Provide the (x, y) coordinate of the cell's center where the given text is located.  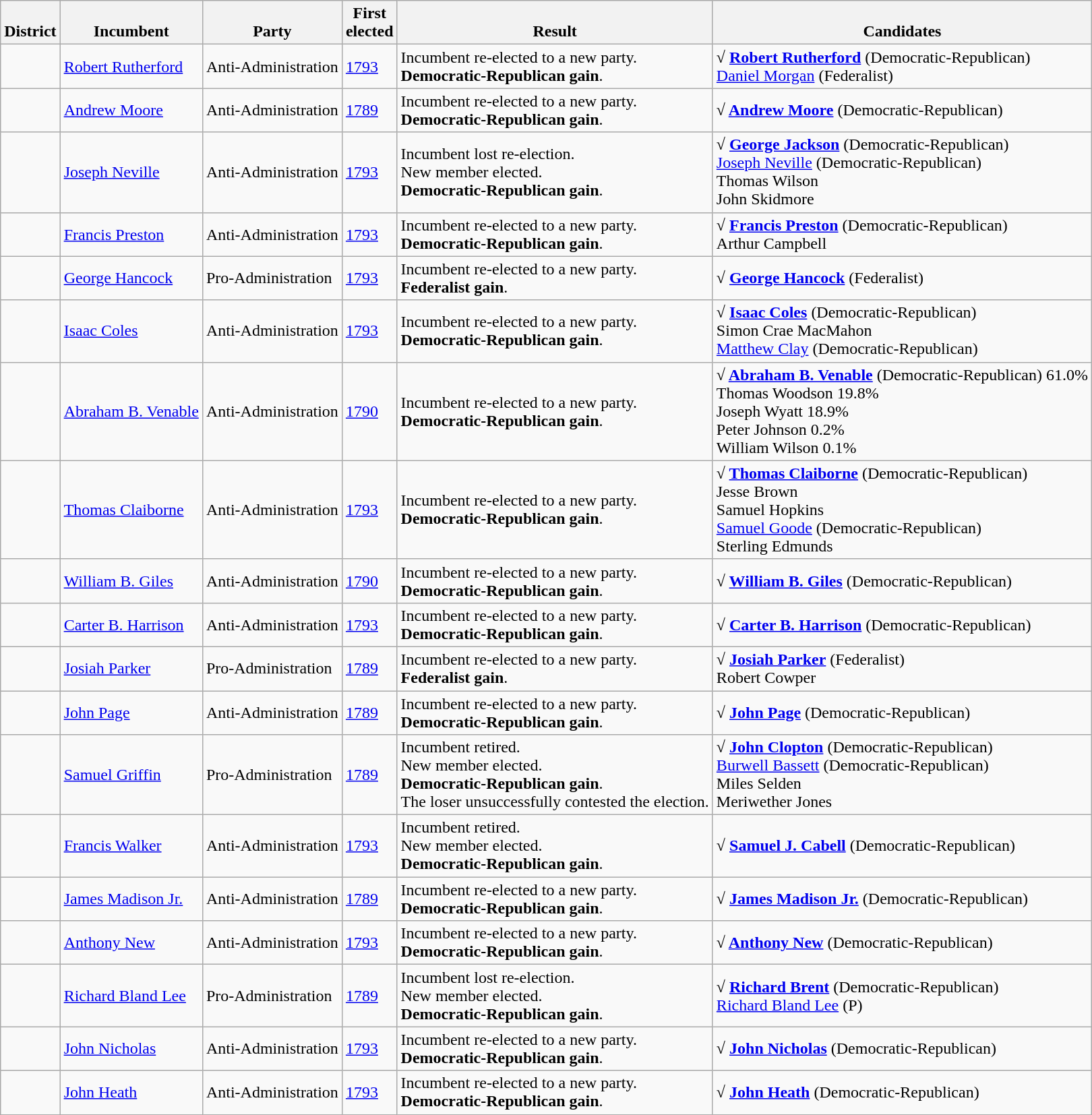
√ John Page (Democratic-Republican) (902, 712)
William B. Giles (131, 581)
Candidates (902, 23)
√ Josiah Parker (Federalist)Robert Cowper (902, 669)
Joseph Neville (131, 173)
Samuel Griffin (131, 775)
Francis Preston (131, 235)
John Nicholas (131, 1049)
Richard Bland Lee (131, 996)
√ Samuel J. Cabell (Democratic-Republican) (902, 846)
James Madison Jr. (131, 899)
√ Anthony New (Democratic-Republican) (902, 942)
√ George Hancock (Federalist) (902, 278)
Isaac Coles (131, 331)
Francis Walker (131, 846)
Thomas Claiborne (131, 510)
Incumbent (131, 23)
√ Andrew Moore (Democratic-Republican) (902, 111)
√ John Nicholas (Democratic-Republican) (902, 1049)
Josiah Parker (131, 669)
√ Richard Brent (Democratic-Republican)Richard Bland Lee (P) (902, 996)
John Page (131, 712)
District (30, 23)
√ Abraham B. Venable (Democratic-Republican) 61.0%Thomas Woodson 19.8%Joseph Wyatt 18.9%Peter Johnson 0.2%William Wilson 0.1% (902, 411)
Anthony New (131, 942)
Result (555, 23)
Carter B. Harrison (131, 624)
John Heath (131, 1092)
George Hancock (131, 278)
Andrew Moore (131, 111)
Incumbent retired.New member elected.Democratic-Republican gain.The loser unsuccessfully contested the election. (555, 775)
√ Thomas Claiborne (Democratic-Republican)Jesse BrownSamuel HopkinsSamuel Goode (Democratic-Republican)Sterling Edmunds (902, 510)
√ John Heath (Democratic-Republican) (902, 1092)
Party (272, 23)
Firstelected (369, 23)
√ James Madison Jr. (Democratic-Republican) (902, 899)
√ Francis Preston (Democratic-Republican)Arthur Campbell (902, 235)
Incumbent retired.New member elected.Democratic-Republican gain. (555, 846)
√ Carter B. Harrison (Democratic-Republican) (902, 624)
√ Robert Rutherford (Democratic-Republican)Daniel Morgan (Federalist) (902, 66)
√ George Jackson (Democratic-Republican)Joseph Neville (Democratic-Republican)Thomas WilsonJohn Skidmore (902, 173)
Robert Rutherford (131, 66)
√ Isaac Coles (Democratic-Republican)Simon Crae MacMahonMatthew Clay (Democratic-Republican) (902, 331)
√ William B. Giles (Democratic-Republican) (902, 581)
Abraham B. Venable (131, 411)
√ John Clopton (Democratic-Republican)Burwell Bassett (Democratic-Republican)Miles SeldenMeriwether Jones (902, 775)
